Return (x, y) of the center of cell containing provided text 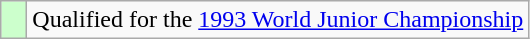
Qualified for the 1993 World Junior Championship (278, 20)
